Return [x, y] of the center of cell containing provided text 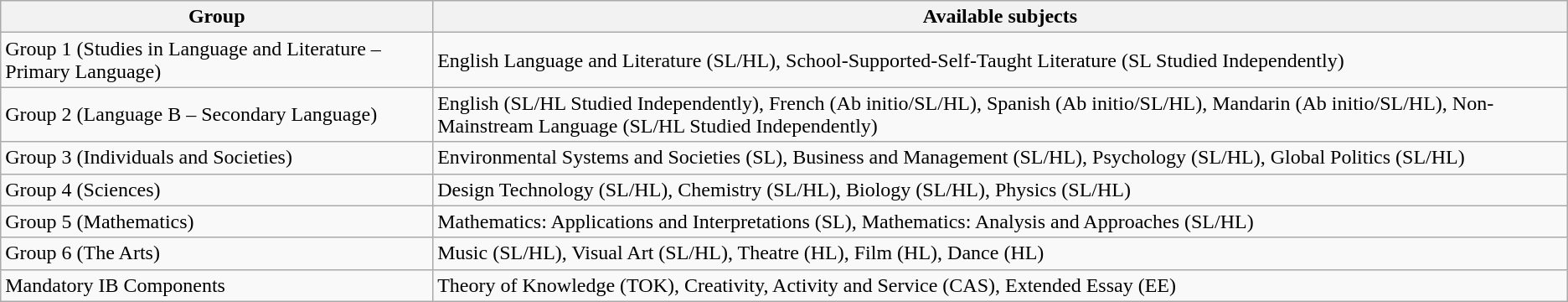
Group 6 (The Arts) [217, 253]
Available subjects [1000, 17]
Group 2 (Language B – Secondary Language) [217, 114]
Mandatory IB Components [217, 285]
Environmental Systems and Societies (SL), Business and Management (SL/HL), Psychology (SL/HL), Global Politics (SL/HL) [1000, 158]
Group [217, 17]
Theory of Knowledge (TOK), Creativity, Activity and Service (CAS), Extended Essay (EE) [1000, 285]
Group 1 (Studies in Language and Literature – Primary Language) [217, 60]
English Language and Literature (SL/HL), School-Supported-Self-Taught Literature (SL Studied Independently) [1000, 60]
Music (SL/HL), Visual Art (SL/HL), Theatre (HL), Film (HL), Dance (HL) [1000, 253]
Group 3 (Individuals and Societies) [217, 158]
Mathematics: Applications and Interpretations (SL), Mathematics: Analysis and Approaches (SL/HL) [1000, 221]
Design Technology (SL/HL), Chemistry (SL/HL), Biology (SL/HL), Physics (SL/HL) [1000, 190]
Group 5 (Mathematics) [217, 221]
Group 4 (Sciences) [217, 190]
